For the text-containing cell, return its midpoint in [X, Y] coordinate format. 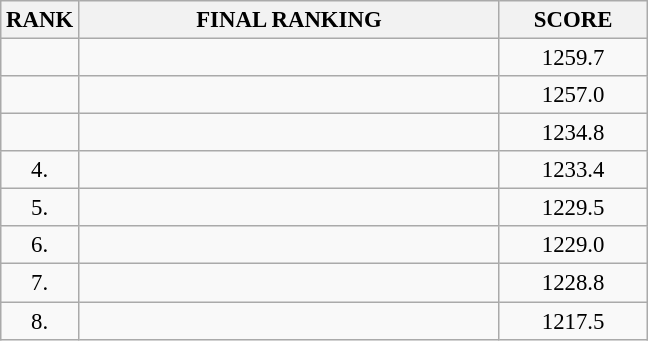
1234.8 [572, 133]
FINAL RANKING [288, 20]
1229.0 [572, 245]
RANK [40, 20]
6. [40, 245]
8. [40, 321]
1259.7 [572, 58]
1217.5 [572, 321]
1228.8 [572, 283]
SCORE [572, 20]
5. [40, 208]
1229.5 [572, 208]
1233.4 [572, 170]
7. [40, 283]
4. [40, 170]
1257.0 [572, 95]
